Return the [X, Y] coordinate for the center point of the cell that contains the specified text.  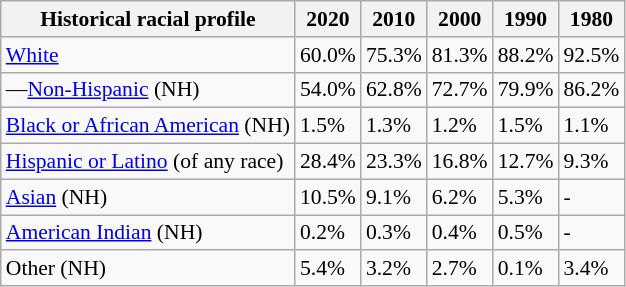
2010 [394, 19]
—Non-Hispanic (NH) [148, 90]
81.3% [460, 55]
1980 [592, 19]
0.4% [460, 233]
16.8% [460, 162]
2000 [460, 19]
Other (NH) [148, 269]
88.2% [526, 55]
0.2% [328, 233]
3.4% [592, 269]
American Indian (NH) [148, 233]
Hispanic or Latino (of any race) [148, 162]
62.8% [394, 90]
54.0% [328, 90]
1.1% [592, 126]
72.7% [460, 90]
28.4% [328, 162]
9.1% [394, 197]
9.3% [592, 162]
0.3% [394, 233]
Black or African American (NH) [148, 126]
60.0% [328, 55]
3.2% [394, 269]
86.2% [592, 90]
1.2% [460, 126]
6.2% [460, 197]
79.9% [526, 90]
2020 [328, 19]
5.3% [526, 197]
0.1% [526, 269]
12.7% [526, 162]
0.5% [526, 233]
White [148, 55]
Asian (NH) [148, 197]
1.3% [394, 126]
10.5% [328, 197]
23.3% [394, 162]
75.3% [394, 55]
Historical racial profile [148, 19]
5.4% [328, 269]
1990 [526, 19]
92.5% [592, 55]
2.7% [460, 269]
